Return [X, Y] of the center of cell containing provided text 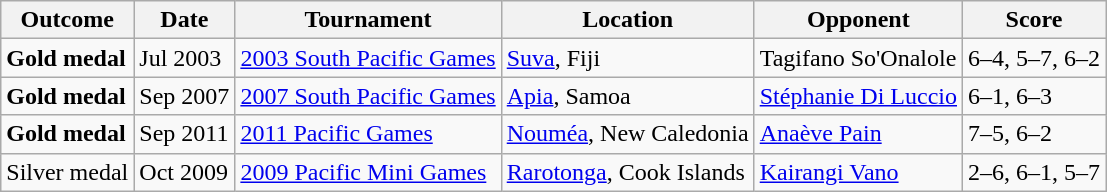
Nouméa, New Caledonia [628, 134]
6–4, 5–7, 6–2 [1034, 58]
Silver medal [68, 172]
Rarotonga, Cook Islands [628, 172]
Sep 2007 [184, 96]
Jul 2003 [184, 58]
7–5, 6–2 [1034, 134]
2–6, 6–1, 5–7 [1034, 172]
Date [184, 20]
6–1, 6–3 [1034, 96]
Sep 2011 [184, 134]
2007 South Pacific Games [368, 96]
Stéphanie Di Luccio [858, 96]
Anaève Pain [858, 134]
Opponent [858, 20]
Outcome [68, 20]
2011 Pacific Games [368, 134]
Location [628, 20]
2003 South Pacific Games [368, 58]
Tournament [368, 20]
2009 Pacific Mini Games [368, 172]
Apia, Samoa [628, 96]
Score [1034, 20]
Suva, Fiji [628, 58]
Oct 2009 [184, 172]
Tagifano So'Onalole [858, 58]
Kairangi Vano [858, 172]
